From the cell containing the given text, extract its center point as [x, y] coordinate. 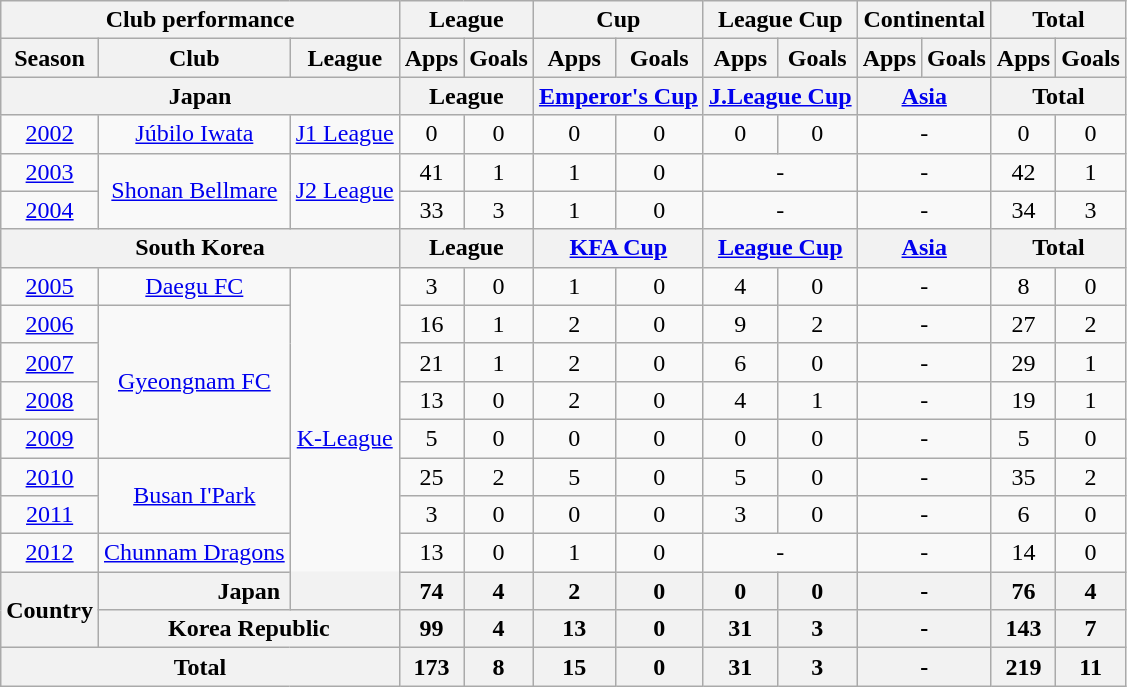
2011 [50, 515]
KFA Cup [618, 248]
2007 [50, 362]
21 [431, 362]
2005 [50, 286]
Emperor's Cup [618, 96]
35 [1023, 477]
16 [431, 324]
2012 [50, 553]
33 [431, 210]
2008 [50, 400]
27 [1023, 324]
K-League [344, 438]
143 [1023, 629]
2006 [50, 324]
J2 League [344, 191]
Cup [618, 20]
2003 [50, 172]
Chunnam Dragons [194, 553]
Júbilo Iwata [194, 134]
Korea Republic [248, 629]
11 [1091, 667]
2002 [50, 134]
Gyeongnam FC [194, 381]
7 [1091, 629]
74 [431, 591]
14 [1023, 553]
2004 [50, 210]
15 [574, 667]
South Korea [200, 248]
Daegu FC [194, 286]
2009 [50, 438]
Club [194, 58]
Busan I'Park [194, 496]
99 [431, 629]
29 [1023, 362]
J.League Cup [780, 96]
173 [431, 667]
76 [1023, 591]
34 [1023, 210]
Shonan Bellmare [194, 191]
41 [431, 172]
219 [1023, 667]
Continental [924, 20]
2010 [50, 477]
Country [50, 610]
Club performance [200, 20]
J1 League [344, 134]
42 [1023, 172]
25 [431, 477]
19 [1023, 400]
9 [740, 324]
Season [50, 58]
